Return (X, Y) of the center of cell containing provided text 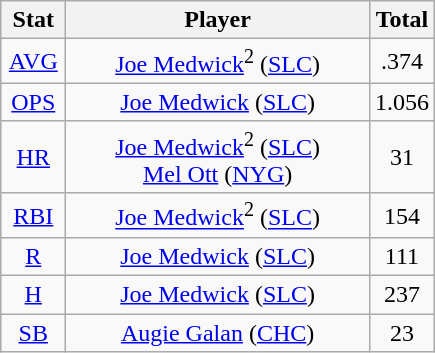
Joe Medwick2 (SLC)Mel Ott (NYG) (218, 157)
111 (402, 257)
1.056 (402, 102)
OPS (34, 102)
Player (218, 20)
Total (402, 20)
23 (402, 333)
H (34, 295)
Stat (34, 20)
237 (402, 295)
31 (402, 157)
R (34, 257)
RBI (34, 216)
.374 (402, 62)
HR (34, 157)
154 (402, 216)
SB (34, 333)
Augie Galan (CHC) (218, 333)
AVG (34, 62)
